Extract the (X, Y) coordinate from the center of the cell holding the provided text.  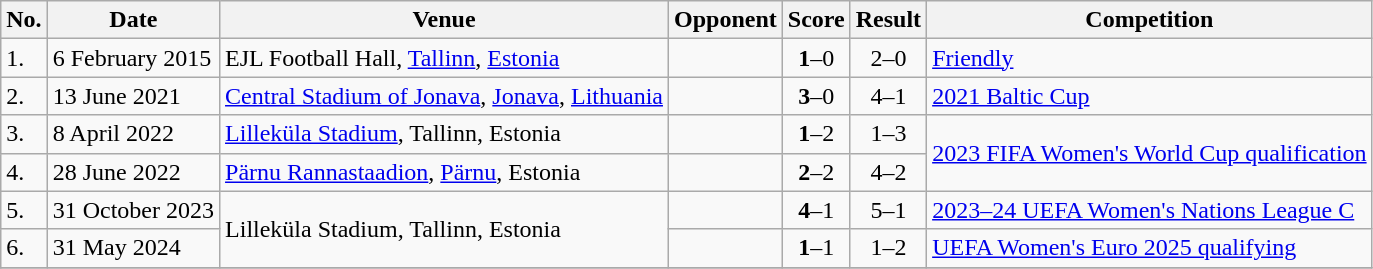
Pärnu Rannastaadion, Pärnu, Estonia (444, 172)
28 June 2022 (133, 172)
3. (24, 134)
Opponent (725, 20)
2. (24, 96)
4. (24, 172)
6. (24, 248)
Venue (444, 20)
6 February 2015 (133, 58)
Central Stadium of Jonava, Jonava, Lithuania (444, 96)
3–0 (816, 96)
2–0 (888, 58)
5. (24, 210)
2023 FIFA Women's World Cup qualification (1150, 153)
5–1 (888, 210)
1–1 (816, 248)
8 April 2022 (133, 134)
Competition (1150, 20)
Friendly (1150, 58)
31 May 2024 (133, 248)
31 October 2023 (133, 210)
Date (133, 20)
UEFA Women's Euro 2025 qualifying (1150, 248)
13 June 2021 (133, 96)
No. (24, 20)
Score (816, 20)
2–2 (816, 172)
2021 Baltic Cup (1150, 96)
4–2 (888, 172)
2023–24 UEFA Women's Nations League C (1150, 210)
EJL Football Hall, Tallinn, Estonia (444, 58)
1–0 (816, 58)
Result (888, 20)
1. (24, 58)
1–3 (888, 134)
